Pinpoint the cell where the given text exists, returning its (X, Y) midpoint coordinate. 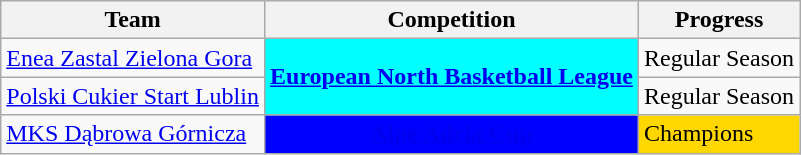
Team (133, 20)
Enea Zastal Zielona Gora (133, 58)
Alpe Adria Cup (451, 134)
MKS Dąbrowa Górnicza (133, 134)
Champions (718, 134)
Competition (451, 20)
Progress (718, 20)
European North Basketball League (451, 77)
Polski Cukier Start Lublin (133, 96)
